Output the [x, y] coordinate of the center of the cell containing the given text.  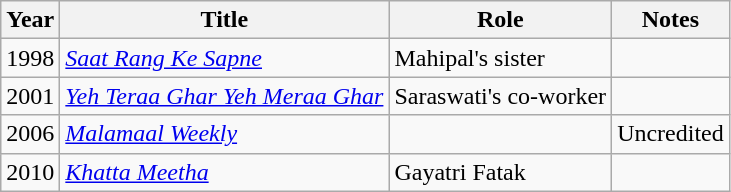
2010 [30, 172]
Malamaal Weekly [224, 134]
Mahipal's sister [500, 58]
Yeh Teraa Ghar Yeh Meraa Ghar [224, 96]
Role [500, 20]
Saat Rang Ke Sapne [224, 58]
Saraswati's co-worker [500, 96]
Year [30, 20]
2001 [30, 96]
Uncredited [671, 134]
2006 [30, 134]
Khatta Meetha [224, 172]
Gayatri Fatak [500, 172]
1998 [30, 58]
Title [224, 20]
Notes [671, 20]
